Capture the cell that displays the provided text and extract its [X, Y] central coordinate. 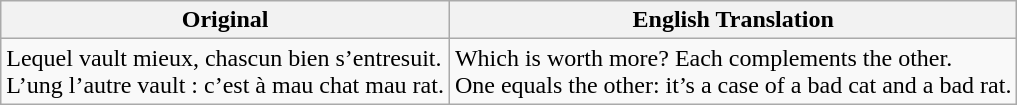
Lequel vault mieux, chascun bien s’entresuit.L’ung l’autre vault : c’est à mau chat mau rat. [226, 72]
English Translation [732, 20]
Original [226, 20]
Which is worth more? Each complements the other.One equals the other: it’s a case of a bad cat and a bad rat. [732, 72]
